Pinpoint the cell where the given text exists, returning its (x, y) midpoint coordinate. 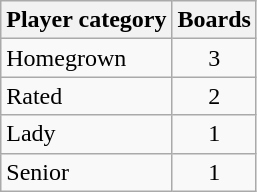
Lady (86, 134)
Homegrown (86, 58)
Senior (86, 172)
2 (214, 96)
Boards (214, 20)
3 (214, 58)
Rated (86, 96)
Player category (86, 20)
